Return the [x, y] coordinate for the center point of the cell that contains the specified text.  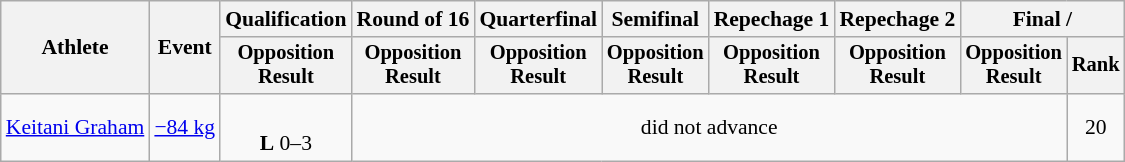
Quarterfinal [538, 19]
Final / [1042, 19]
Rank [1096, 66]
Qualification [286, 19]
Repechage 2 [897, 19]
Semifinal [656, 19]
Keitani Graham [76, 128]
did not advance [708, 128]
20 [1096, 128]
Round of 16 [412, 19]
Athlete [76, 48]
−84 kg [184, 128]
Repechage 1 [772, 19]
L 0–3 [286, 128]
Event [184, 48]
